Determine the (x, y) coordinate at the center of the cell enclosing the given text.  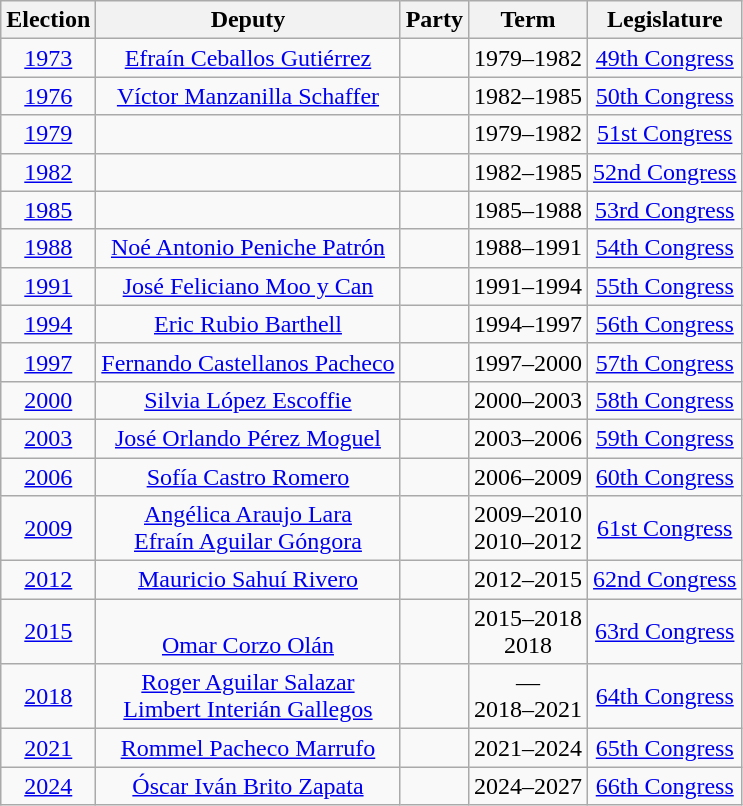
49th Congress (665, 58)
Silvia López Escoffie (248, 400)
1991 (48, 286)
54th Congress (665, 248)
Legislature (665, 20)
Omar Corzo Olán (248, 632)
62nd Congress (665, 580)
—2018–2021 (528, 696)
50th Congress (665, 96)
Efraín Ceballos Gutiérrez (248, 58)
58th Congress (665, 400)
2009–20102010–2012 (528, 528)
Rommel Pacheco Marrufo (248, 748)
Óscar Iván Brito Zapata (248, 786)
1976 (48, 96)
Roger Aguilar SalazarLimbert Interián Gallegos (248, 696)
56th Congress (665, 324)
Noé Antonio Peniche Patrón (248, 248)
61st Congress (665, 528)
2012 (48, 580)
Party (434, 20)
60th Congress (665, 477)
1994–1997 (528, 324)
Deputy (248, 20)
2021 (48, 748)
2015–20182018 (528, 632)
Víctor Manzanilla Schaffer (248, 96)
1982 (48, 172)
Mauricio Sahuí Rivero (248, 580)
2003 (48, 438)
2021–2024 (528, 748)
2006 (48, 477)
1997 (48, 362)
2018 (48, 696)
53rd Congress (665, 210)
1985–1988 (528, 210)
59th Congress (665, 438)
Eric Rubio Barthell (248, 324)
65th Congress (665, 748)
2000 (48, 400)
2009 (48, 528)
2024 (48, 786)
55th Congress (665, 286)
1973 (48, 58)
1979 (48, 134)
José Orlando Pérez Moguel (248, 438)
Term (528, 20)
2012–2015 (528, 580)
2000–2003 (528, 400)
1988–1991 (528, 248)
51st Congress (665, 134)
64th Congress (665, 696)
Sofía Castro Romero (248, 477)
66th Congress (665, 786)
52nd Congress (665, 172)
2006–2009 (528, 477)
Election (48, 20)
1997–2000 (528, 362)
2015 (48, 632)
2003–2006 (528, 438)
63rd Congress (665, 632)
57th Congress (665, 362)
1988 (48, 248)
Fernando Castellanos Pacheco (248, 362)
1994 (48, 324)
José Feliciano Moo y Can (248, 286)
Angélica Araujo LaraEfraín Aguilar Góngora (248, 528)
2024–2027 (528, 786)
1985 (48, 210)
1991–1994 (528, 286)
